Identify which cell holds the provided text, then report its [x, y] central coordinate. 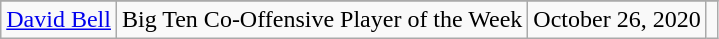
Big Ten Co-Offensive Player of the Week [322, 20]
David Bell [59, 20]
October 26, 2020 [617, 20]
